Detect which cell encompasses the target text, then output its [X, Y] center coordinate. 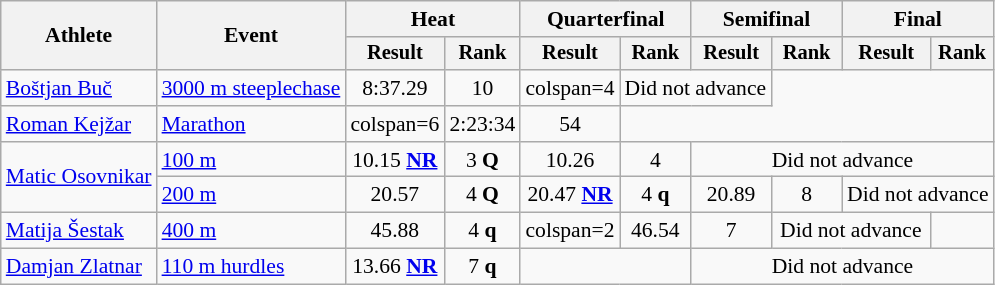
Roman Kejžar [79, 124]
7 q [482, 267]
Semifinal [766, 19]
Quarterfinal [606, 19]
Damjan Zlatnar [79, 267]
8:37.29 [394, 88]
10.26 [570, 160]
Event [252, 36]
Matic Osovnikar [79, 178]
3 Q [482, 160]
10.15 NR [394, 160]
400 m [252, 231]
colspan=4 [570, 88]
Final [918, 19]
46.54 [656, 231]
7 [731, 231]
colspan=2 [570, 231]
8 [806, 195]
110 m hurdles [252, 267]
Athlete [79, 36]
4 [656, 160]
10 [482, 88]
13.66 NR [394, 267]
Marathon [252, 124]
200 m [252, 195]
20.57 [394, 195]
45.88 [394, 231]
20.47 NR [570, 195]
20.89 [731, 195]
4 Q [482, 195]
Boštjan Buč [79, 88]
100 m [252, 160]
Heat [432, 19]
3000 m steeplechase [252, 88]
54 [570, 124]
Matija Šestak [79, 231]
2:23:34 [482, 124]
colspan=6 [394, 124]
